Provide the (X, Y) coordinate of the cell's center where the given text is located.  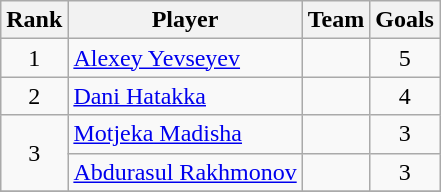
2 (34, 96)
Player (185, 20)
1 (34, 58)
Dani Hatakka (185, 96)
Motjeka Madisha (185, 134)
Alexey Yevseyev (185, 58)
5 (405, 58)
Rank (34, 20)
Goals (405, 20)
Team (336, 20)
4 (405, 96)
Abdurasul Rakhmonov (185, 172)
